Pinpoint the cell where the given text exists, returning its [x, y] midpoint coordinate. 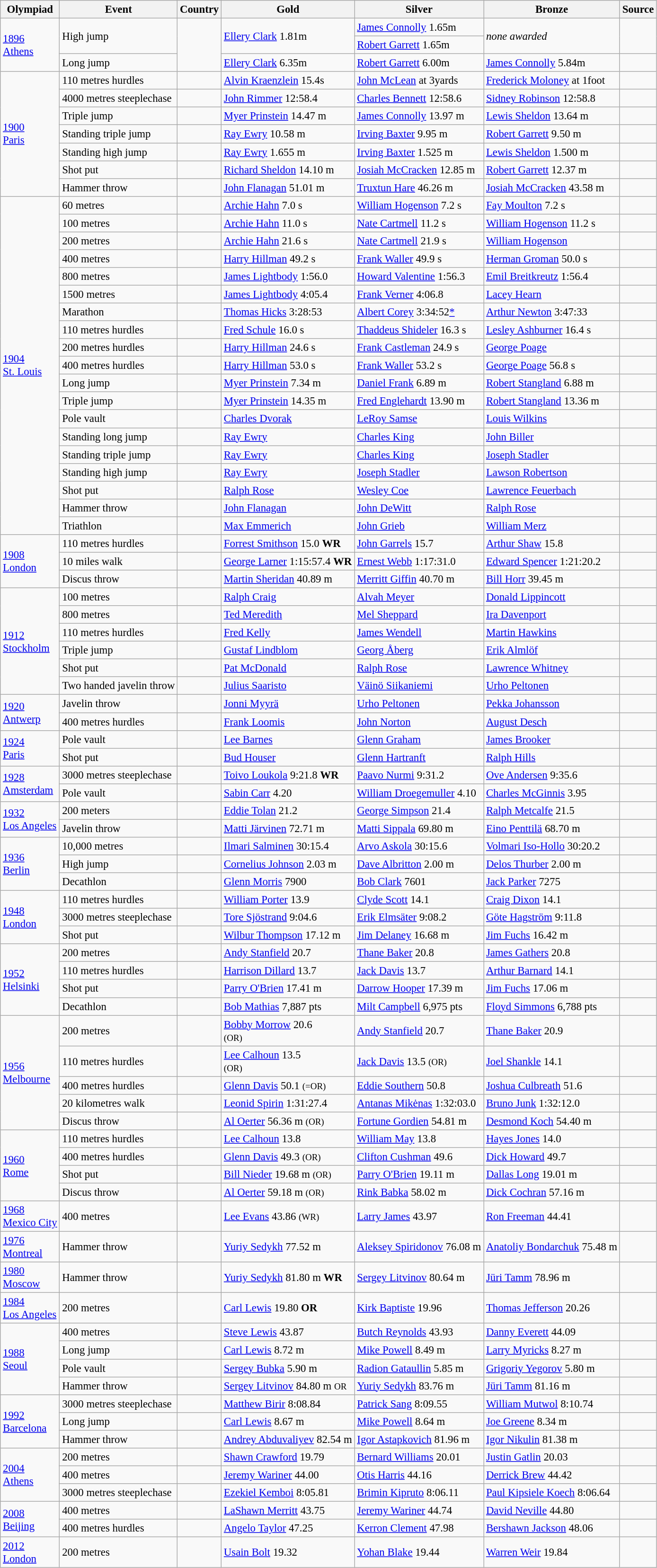
James Wendell [419, 633]
Source [638, 9]
1908London [30, 562]
Ezekiel Kemboi 8:05.81 [288, 1493]
John Garrels 15.7 [419, 544]
John DeWitt [419, 508]
Lee Calhoun 13.5(OR) [288, 1061]
Jeremy Wariner 44.00 [288, 1475]
Ralph Craig [288, 597]
1980Moscow [30, 1278]
Jim Fuchs 16.42 m [552, 935]
Anatoliy Bondarchuk 75.48 m [552, 1247]
Arthur Shaw 15.8 [552, 544]
Jim Delaney 16.68 m [419, 935]
Sidney Robinson 12:58.8 [552, 99]
Jack Parker 7275 [552, 882]
Charles Dvorak [288, 419]
1500 metres [118, 294]
Albert Corey 3:34:52* [419, 312]
Julius Saaristo [288, 686]
Fred Schule 16.0 s [288, 330]
William Hogenson 7.2 s [419, 205]
George Simpson 21.4 [419, 811]
William Mutwol 8:10.74 [552, 1404]
Irving Baxter 9.95 m [419, 134]
Merritt Giffin 40.70 m [419, 579]
Carl Lewis 8.67 m [288, 1421]
Eddie Tolan 21.2 [288, 811]
Herman Groman 50.0 s [552, 259]
Archie Hahn 11.0 s [288, 223]
Bronze [552, 9]
Martin Sheridan 40.89 m [288, 579]
Bob Clark 7601 [419, 882]
Bobby Morrow 20.6(OR) [288, 1030]
1984Los Angeles [30, 1308]
Truxtun Hare 46.26 m [419, 188]
Matti Sippala 69.80 m [419, 828]
Triathlon [118, 526]
Ernest Webb 1:17:31.0 [419, 561]
William Hogenson [552, 241]
Joe Greene 8.34 m [552, 1421]
Thomas Jefferson 20.26 [552, 1308]
Mike Powell 8.64 m [419, 1421]
Forrest Smithson 15.0 WR [288, 544]
Bill Horr 39.45 m [552, 579]
Lewis Sheldon 13.64 m [552, 116]
Harry Hillman 53.0 s [288, 366]
Dick Cochran 57.16 m [552, 1192]
William Merz [552, 526]
Ray Ewry 1.655 m [288, 152]
Lewis Sheldon 1.500 m [552, 152]
Igor Astapkovich 81.96 m [419, 1439]
Lesley Ashburner 16.4 s [552, 330]
Brimin Kipruto 8:06.11 [419, 1493]
John McLean at 3yards [419, 81]
20 kilometres walk [118, 1103]
Jack Davis 13.5 (OR) [419, 1061]
Frank Waller 49.9 s [419, 259]
Danny Everett 44.09 [552, 1332]
Carl Lewis 19.80 OR [288, 1308]
Eino Penttilä 68.70 m [552, 828]
Fred Kelly [288, 633]
Glenn Davis 49.3 (OR) [288, 1156]
Robert Stangland 13.36 m [552, 401]
George Poage [552, 348]
Yuriy Sedykh 83.76 m [419, 1386]
Floyd Simmons 6,788 pts [552, 1006]
Alvah Meyer [419, 597]
Toivo Loukola 9:21.8 WR [288, 775]
Fred Englehardt 13.90 m [419, 401]
Larry James 43.97 [419, 1216]
60 metres [118, 205]
Jack Davis 13.7 [419, 971]
Charles Bennett 12:58.6 [419, 99]
Wilbur Thompson 17.12 m [288, 935]
Kirk Baptiste 19.96 [419, 1308]
Al Oerter 59.18 m (OR) [288, 1192]
John Flanagan 51.01 m [288, 188]
Patrick Sang 8:09.55 [419, 1404]
Cornelius Johnson 2.03 m [288, 864]
Glenn Hartranft [419, 757]
Matti Järvinen 72.71 m [288, 828]
1920Antwerp [30, 712]
Steve Lewis 43.87 [288, 1332]
Robert Garrett 1.65m [419, 45]
Al Oerter 56.36 m (OR) [288, 1121]
1988Seoul [30, 1359]
Ralph Metcalfe 21.5 [552, 811]
1912Stockholm [30, 642]
Pekka Johansson [552, 704]
Myer Prinstein 7.34 m [288, 383]
James Lightbody 1:56.0 [288, 277]
Otis Harris 44.16 [419, 1475]
Jüri Tamm 78.96 m [552, 1278]
Silver [419, 9]
Ilmari Salminen 30:15.4 [288, 846]
Wesley Coe [419, 490]
Howard Valentine 1:56.3 [419, 277]
Lawrence Feuerbach [552, 490]
Erik Elmsäter 9:08.2 [419, 917]
Dallas Long 19.01 m [552, 1174]
Andrey Abduvaliyev 82.54 m [288, 1439]
Sabin Carr 4.20 [288, 793]
Alvin Kraenzlein 15.4s [288, 81]
Thomas Hicks 3:28:53 [288, 312]
1956Melbourne [30, 1073]
LeRoy Samse [419, 419]
David Neville 44.80 [552, 1510]
James Brooker [552, 739]
Sergey Litvinov 80.64 m [419, 1278]
Nate Cartmell 11.2 s [419, 223]
Carl Lewis 8.72 m [288, 1350]
Shawn Crawford 19.79 [288, 1457]
James Connolly 1.65m [419, 27]
1992Barcelona [30, 1422]
Fortune Gordien 54.81 m [419, 1121]
Parry O'Brien 17.41 m [288, 989]
John Biller [552, 437]
Event [118, 9]
Yohan Blake 19.44 [419, 1552]
4000 metres steeplechase [118, 99]
1952Helsinki [30, 979]
Thaddeus Shideler 16.3 s [419, 330]
Arthur Barnard 14.1 [552, 971]
Charles McGinnis 3.95 [552, 793]
Nate Cartmell 21.9 s [419, 241]
Myer Prinstein 14.35 m [288, 401]
Delos Thurber 2.00 m [552, 864]
Archie Hahn 7.0 s [288, 205]
Frank Castleman 24.9 s [419, 348]
Harry Hillman 24.6 s [288, 348]
Ove Andersen 9:35.6 [552, 775]
Eddie Southern 50.8 [419, 1085]
Radion Gataullin 5.85 m [419, 1368]
Pat McDonald [288, 668]
Lacey Hearn [552, 294]
John Norton [419, 722]
Parry O'Brien 19.11 m [419, 1174]
Usain Bolt 19.32 [288, 1552]
Arthur Newton 3:47:33 [552, 312]
Josiah McCracken 43.58 m [552, 188]
Donald Lippincott [552, 597]
Ellery Clark 6.35m [288, 63]
Leonid Spirin 1:31:27.4 [288, 1103]
Archie Hahn 21.6 s [288, 241]
Robert Garrett 12.37 m [552, 170]
Göte Hagström 9:11.8 [552, 917]
1904St. Louis [30, 365]
10,000 metres [118, 846]
Lee Barnes [288, 739]
Joshua Culbreath 51.6 [552, 1085]
Dick Howard 49.7 [552, 1156]
Lee Calhoun 13.8 [288, 1139]
Lawrence Whitney [552, 668]
Desmond Koch 54.40 m [552, 1121]
James Connolly 5.84m [552, 63]
Frank Waller 53.2 s [419, 366]
Frank Verner 4:06.8 [419, 294]
William Hogenson 11.2 s [552, 223]
Emil Breitkreutz 1:56.4 [552, 277]
Two handed javelin throw [118, 686]
Angelo Taylor 47.25 [288, 1528]
Harry Hillman 49.2 s [288, 259]
James Gathers 20.8 [552, 953]
George Poage 56.8 s [552, 366]
1948London [30, 918]
Irving Baxter 1.525 m [419, 152]
Erik Almlöf [552, 650]
Aleksey Spiridonov 76.08 m [419, 1247]
Bruno Junk 1:32:12.0 [552, 1103]
Ray Ewry 10.58 m [288, 134]
Country [200, 9]
Darrow Hooper 17.39 m [419, 989]
Josiah McCracken 12.85 m [419, 170]
Thane Baker 20.9 [552, 1030]
Gustaf Lindblom [288, 650]
Justin Gatlin 20.03 [552, 1457]
Glenn Morris 7900 [288, 882]
James Lightbody 4:05.4 [288, 294]
Ira Davenport [552, 615]
Max Emmerich [288, 526]
Sergey Bubka 5.90 m [288, 1368]
Craig Dixon 14.1 [552, 900]
Olympiad [30, 9]
Thane Baker 20.8 [419, 953]
Hayes Jones 14.0 [552, 1139]
2008Beijing [30, 1519]
Gold [288, 9]
Antanas Mikėnas 1:32:03.0 [419, 1103]
Derrick Brew 44.42 [552, 1475]
Grigoriy Yegorov 5.80 m [552, 1368]
Rink Babka 58.02 m [419, 1192]
Ron Freeman 44.41 [552, 1216]
200 meters [118, 811]
John Flanagan [288, 508]
Joel Shankle 14.1 [552, 1061]
1900Paris [30, 134]
Ellery Clark 1.81m [288, 36]
Arvo Askola 30:15.6 [419, 846]
Mel Sheppard [419, 615]
1976Montreal [30, 1247]
Martin Hawkins [552, 633]
Robert Garrett 6.00m [419, 63]
George Larner 1:15:57.4 WR [288, 561]
Warren Weir 19.84 [552, 1552]
Fay Moulton 7.2 s [552, 205]
Harrison Dillard 13.7 [288, 971]
Frederick Moloney at 1foot [552, 81]
Clyde Scott 14.1 [419, 900]
Ted Meredith [288, 615]
Lawson Robertson [552, 472]
Yuriy Sedykh 81.80 m WR [288, 1278]
Paavo Nurmi 9:31.2 [419, 775]
Kerron Clement 47.98 [419, 1528]
Bud Houser [288, 757]
William May 13.8 [419, 1139]
Sergey Litvinov 84.80 m OR [288, 1386]
Jeremy Wariner 44.74 [419, 1510]
Mike Powell 8.49 m [419, 1350]
Georg Åberg [419, 650]
Bill Nieder 19.68 m (OR) [288, 1174]
William Porter 13.9 [288, 900]
Yuriy Sedykh 77.52 m [288, 1247]
Glenn Davis 50.1 (=OR) [288, 1085]
William Droegemuller 4.10 [419, 793]
Louis Wilkins [552, 419]
Clifton Cushman 49.6 [419, 1156]
August Desch [552, 722]
2004Athens [30, 1475]
Butch Reynolds 43.93 [419, 1332]
Volmari Iso-Hollo 30:20.2 [552, 846]
200 metres hurdles [118, 348]
Frank Loomis [288, 722]
1932Los Angeles [30, 819]
Lee Evans 43.86 (WR) [288, 1216]
none awarded [552, 36]
2012London [30, 1552]
Jüri Tamm 81.16 m [552, 1386]
1968Mexico City [30, 1216]
Edward Spencer 1:21:20.2 [552, 561]
Bershawn Jackson 48.06 [552, 1528]
John Grieb [419, 526]
Richard Sheldon 14.10 m [288, 170]
Glenn Graham [419, 739]
Bob Mathias 7,887 pts [288, 1006]
10 miles walk [118, 561]
LaShawn Merritt 43.75 [288, 1510]
Jim Fuchs 17.06 m [552, 989]
1896Athens [30, 45]
Robert Garrett 9.50 m [552, 134]
Milt Campbell 6,975 pts [419, 1006]
Igor Nikulin 81.38 m [552, 1439]
Väinö Siikaniemi [419, 686]
Larry Myricks 8.27 m [552, 1350]
Robert Stangland 6.88 m [552, 383]
Marathon [118, 312]
Paul Kipsiele Koech 8:06.64 [552, 1493]
Jonni Myyrä [288, 704]
1924Paris [30, 748]
1928Amsterdam [30, 783]
Standing long jump [118, 437]
Ralph Hills [552, 757]
Matthew Birir 8:08.84 [288, 1404]
Bernard Williams 20.01 [419, 1457]
1936Berlin [30, 864]
Tore Sjöstrand 9:04.6 [288, 917]
James Connolly 13.97 m [419, 116]
Dave Albritton 2.00 m [419, 864]
Daniel Frank 6.89 m [419, 383]
John Rimmer 12:58.4 [288, 99]
1960Rome [30, 1165]
Myer Prinstein 14.47 m [288, 116]
